Determine the [x, y] coordinate at the center of the cell enclosing the given text.  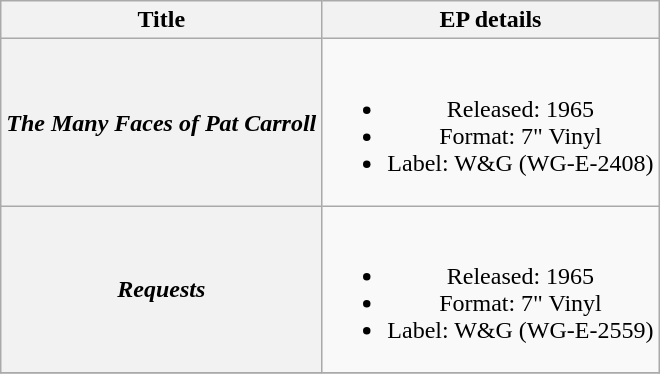
The Many Faces of Pat Carroll [162, 122]
Released: 1965Format: 7" VinylLabel: W&G (WG-E-2408) [490, 122]
EP details [490, 20]
Title [162, 20]
Requests [162, 290]
Released: 1965Format: 7" VinylLabel: W&G (WG-E-2559) [490, 290]
